Return the [x, y] coordinate for the center point of the cell that contains the specified text.  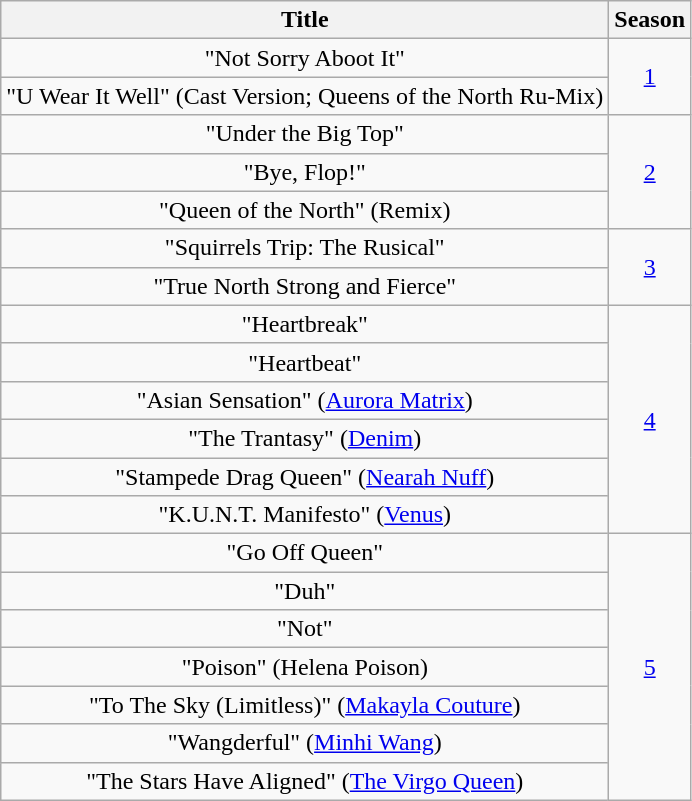
2 [650, 172]
"Under the Big Top" [305, 134]
"Stampede Drag Queen" (Nearah Nuff) [305, 477]
"True North Strong and Fierce" [305, 286]
"Heartbreak" [305, 324]
"To The Sky (Limitless)" (Makayla Couture) [305, 705]
"Heartbeat" [305, 362]
5 [650, 667]
"Wangderful" (Minhi Wang) [305, 743]
"Bye, Flop!" [305, 172]
Title [305, 20]
"U Wear It Well" (Cast Version; Queens of the North Ru-Mix) [305, 96]
"Go Off Queen" [305, 553]
"The Trantasy" (Denim) [305, 438]
"The Stars Have Aligned" (The Virgo Queen) [305, 781]
"Duh" [305, 591]
"Asian Sensation" (Aurora Matrix) [305, 400]
1 [650, 77]
"Not Sorry Aboot It" [305, 58]
"Not" [305, 629]
"Poison" (Helena Poison) [305, 667]
4 [650, 419]
Season [650, 20]
3 [650, 267]
"Queen of the North" (Remix) [305, 210]
"Squirrels Trip: The Rusical" [305, 248]
"K.U.N.T. Manifesto" (Venus) [305, 515]
